Return the [x, y] coordinate for the center point of the cell that contains the specified text.  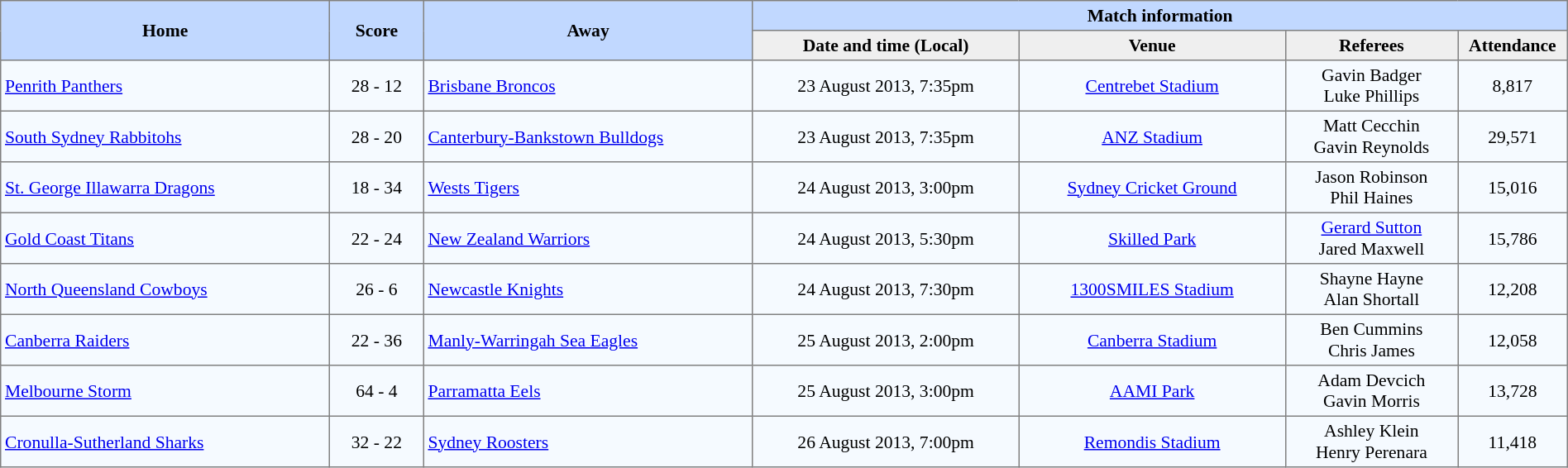
Newcastle Knights [588, 289]
Canberra Stadium [1152, 340]
Shayne HayneAlan Shortall [1371, 289]
Penrith Panthers [165, 86]
Referees [1371, 45]
18 - 34 [377, 188]
Adam DevcichGavin Morris [1371, 391]
Score [377, 31]
Canberra Raiders [165, 340]
Match information [1159, 16]
12,208 [1513, 289]
Ashley KleinHenry Perenara [1371, 442]
Parramatta Eels [588, 391]
24 August 2013, 7:30pm [886, 289]
Gerard SuttonJared Maxwell [1371, 238]
Melbourne Storm [165, 391]
22 - 36 [377, 340]
28 - 20 [377, 136]
South Sydney Rabbitohs [165, 136]
28 - 12 [377, 86]
25 August 2013, 2:00pm [886, 340]
Venue [1152, 45]
Jason RobinsonPhil Haines [1371, 188]
Matt CecchinGavin Reynolds [1371, 136]
15,786 [1513, 238]
22 - 24 [377, 238]
Wests Tigers [588, 188]
26 - 6 [377, 289]
12,058 [1513, 340]
Sydney Roosters [588, 442]
64 - 4 [377, 391]
Skilled Park [1152, 238]
Home [165, 31]
25 August 2013, 3:00pm [886, 391]
New Zealand Warriors [588, 238]
Attendance [1513, 45]
13,728 [1513, 391]
29,571 [1513, 136]
11,418 [1513, 442]
North Queensland Cowboys [165, 289]
Canterbury-Bankstown Bulldogs [588, 136]
24 August 2013, 3:00pm [886, 188]
Manly-Warringah Sea Eagles [588, 340]
Gold Coast Titans [165, 238]
Date and time (Local) [886, 45]
26 August 2013, 7:00pm [886, 442]
1300SMILES Stadium [1152, 289]
Ben CumminsChris James [1371, 340]
24 August 2013, 5:30pm [886, 238]
Away [588, 31]
St. George Illawarra Dragons [165, 188]
AAMI Park [1152, 391]
Gavin BadgerLuke Phillips [1371, 86]
8,817 [1513, 86]
ANZ Stadium [1152, 136]
Centrebet Stadium [1152, 86]
Sydney Cricket Ground [1152, 188]
15,016 [1513, 188]
Cronulla-Sutherland Sharks [165, 442]
Brisbane Broncos [588, 86]
32 - 22 [377, 442]
Remondis Stadium [1152, 442]
